Find where the given text appears and provide that cell's center as [X, Y] coordinate. 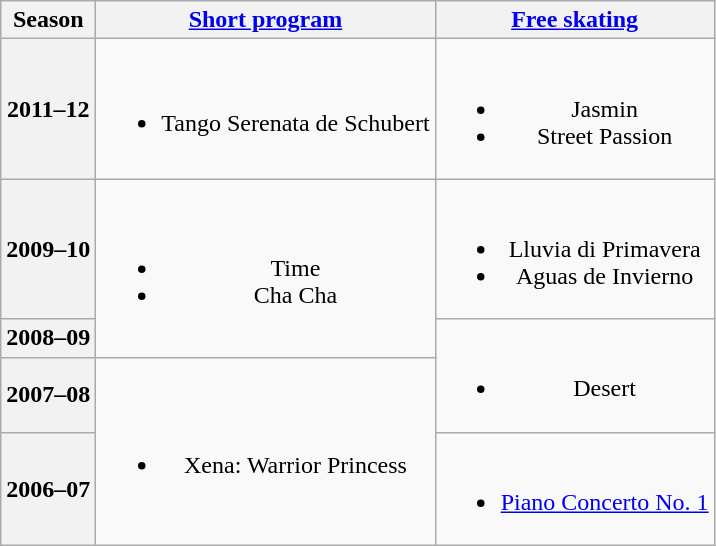
2008–09 [48, 338]
2007–08 [48, 394]
Xena: Warrior Princess [266, 451]
2011–12 [48, 109]
2009–10 [48, 249]
Season [48, 20]
Short program [266, 20]
Lluvia di Primavera Aguas de Invierno [574, 249]
Tango Serenata de Schubert [266, 109]
Piano Concerto No. 1 [574, 488]
Jasmin Street Passion [574, 109]
Desert [574, 376]
Free skating [574, 20]
2006–07 [48, 488]
Time Cha Cha [266, 268]
